Locate the cell with the specified text and output its [x, y] center coordinate. 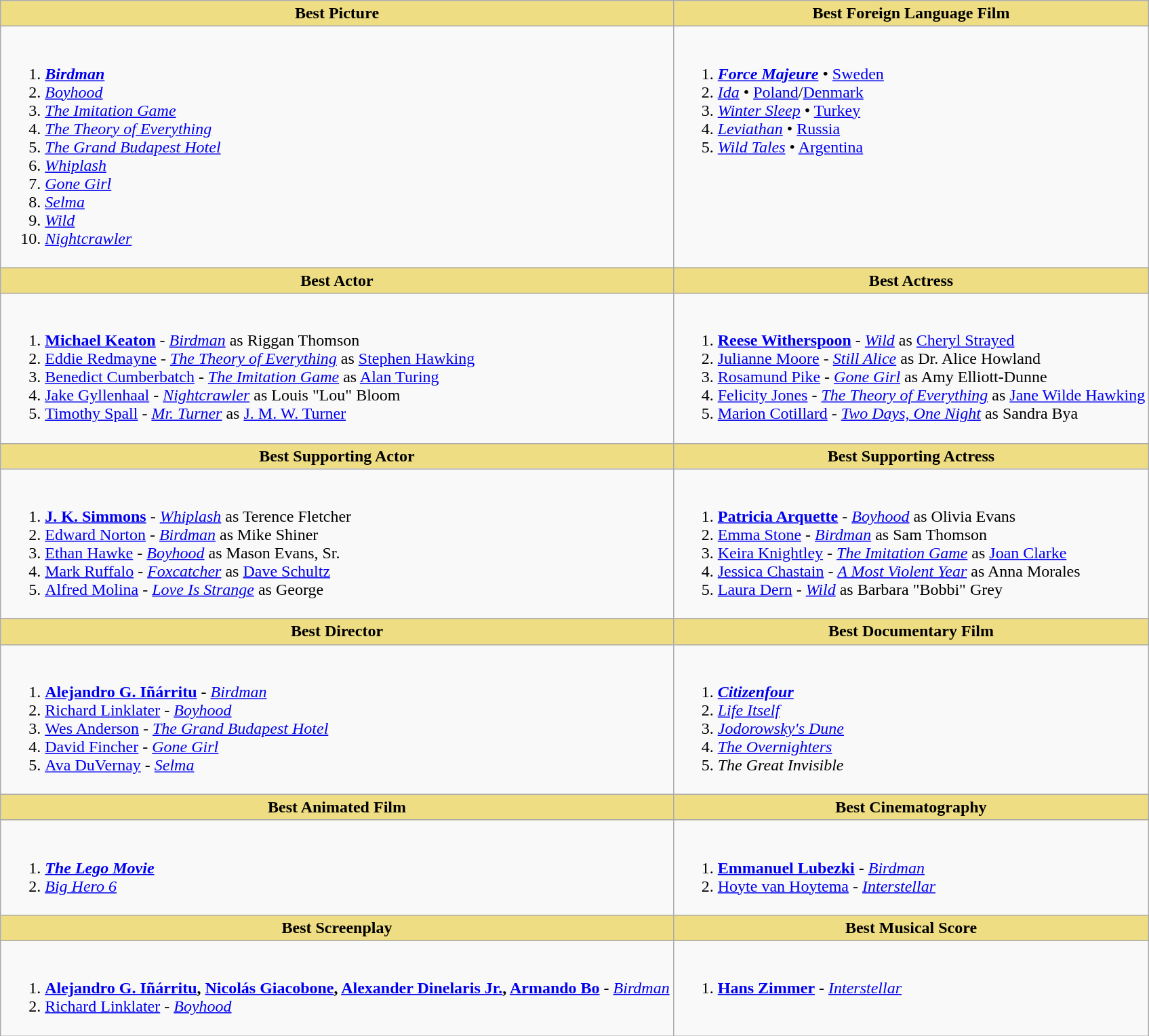
Best Documentary Film [911, 631]
Best Musical Score [911, 928]
Alejandro G. Iñárritu, Nicolás Giacobone, Alexander Dinelaris Jr., Armando Bo - BirdmanRichard Linklater - Boyhood [337, 988]
Best Director [337, 631]
Best Actress [911, 281]
Force Majeure • SwedenIda • Poland/DenmarkWinter Sleep • TurkeyLeviathan • RussiaWild Tales • Argentina [911, 147]
Best Foreign Language Film [911, 14]
Hans Zimmer - Interstellar [911, 988]
Emmanuel Lubezki - BirdmanHoyte van Hoytema - Interstellar [911, 867]
Best Supporting Actress [911, 456]
The Lego MovieBig Hero 6 [337, 867]
Best Actor [337, 281]
Best Cinematography [911, 807]
Best Picture [337, 14]
Best Animated Film [337, 807]
CitizenfourLife ItselfJodorowsky's DuneThe OvernightersThe Great Invisible [911, 720]
Alejandro G. Iñárritu - BirdmanRichard Linklater - BoyhoodWes Anderson - The Grand Budapest HotelDavid Fincher - Gone GirlAva DuVernay - Selma [337, 720]
BirdmanBoyhoodThe Imitation GameThe Theory of EverythingThe Grand Budapest HotelWhiplashGone GirlSelmaWildNightcrawler [337, 147]
Best Screenplay [337, 928]
Best Supporting Actor [337, 456]
